Return the [x, y] coordinate for the center point of the cell that contains the specified text.  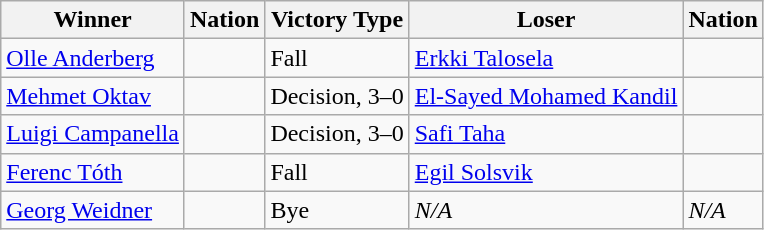
Loser [546, 20]
Ferenc Tóth [93, 172]
Egil Solsvik [546, 172]
Luigi Campanella [93, 134]
Safi Taha [546, 134]
Winner [93, 20]
Mehmet Oktav [93, 96]
Erkki Talosela [546, 58]
Olle Anderberg [93, 58]
El-Sayed Mohamed Kandil [546, 96]
Bye [337, 210]
Victory Type [337, 20]
Georg Weidner [93, 210]
